Provide the [x, y] coordinate of the cell's center where the given text is located.  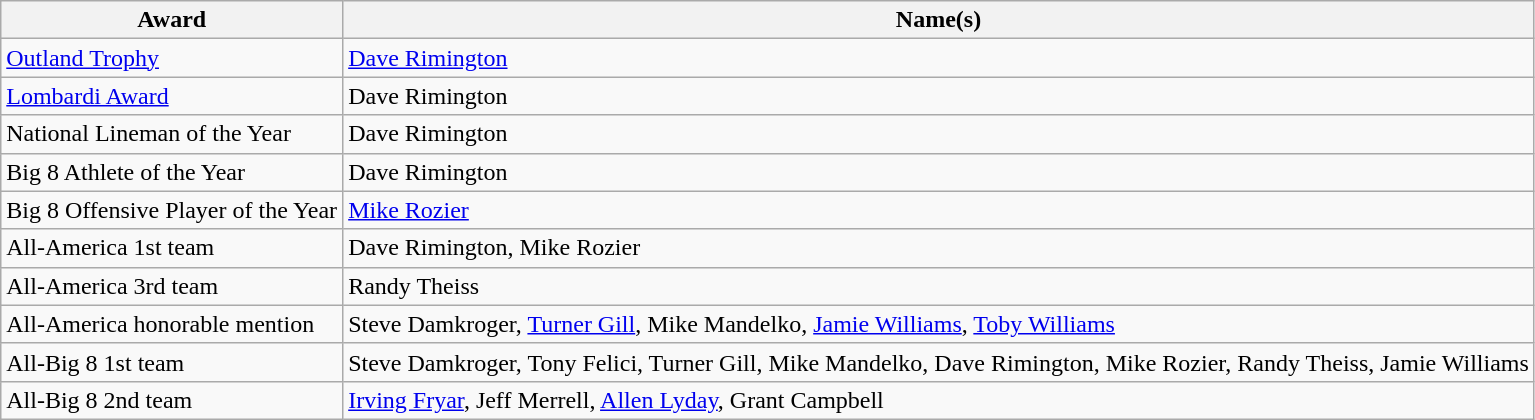
All-America 3rd team [172, 286]
Lombardi Award [172, 96]
Dave Rimington, Mike Rozier [939, 248]
Irving Fryar, Jeff Merrell, Allen Lyday, Grant Campbell [939, 400]
Name(s) [939, 20]
Outland Trophy [172, 58]
Award [172, 20]
All-America 1st team [172, 248]
All-Big 8 2nd team [172, 400]
Big 8 Offensive Player of the Year [172, 210]
Randy Theiss [939, 286]
All-America honorable mention [172, 324]
Steve Damkroger, Turner Gill, Mike Mandelko, Jamie Williams, Toby Williams [939, 324]
Big 8 Athlete of the Year [172, 172]
All-Big 8 1st team [172, 362]
Steve Damkroger, Tony Felici, Turner Gill, Mike Mandelko, Dave Rimington, Mike Rozier, Randy Theiss, Jamie Williams [939, 362]
National Lineman of the Year [172, 134]
Mike Rozier [939, 210]
